Locate the cell with the specified text and output its (x, y) center coordinate. 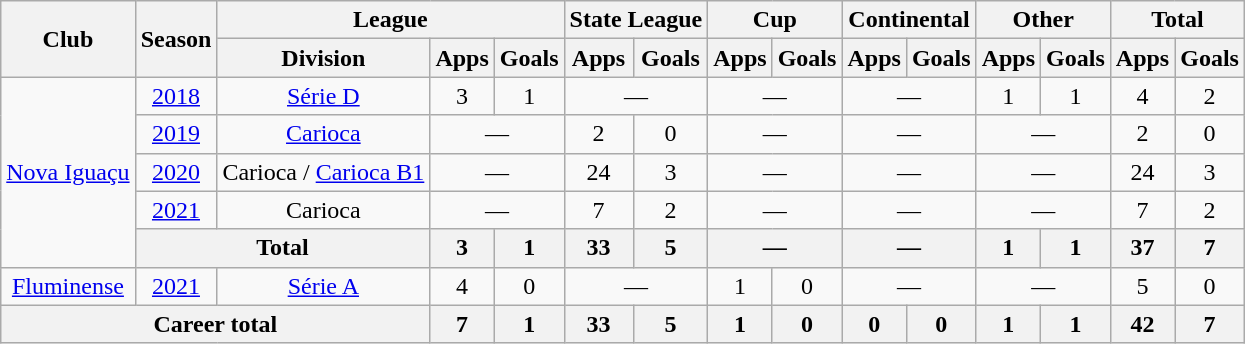
Carioca / Carioca B1 (324, 172)
League (390, 20)
Série D (324, 96)
State League (636, 20)
Career total (216, 324)
Division (324, 58)
Série A (324, 286)
Cup (775, 20)
Club (68, 39)
37 (1142, 248)
Fluminense (68, 286)
42 (1142, 324)
Continental (909, 20)
2019 (176, 134)
Nova Iguaçu (68, 172)
2020 (176, 172)
2018 (176, 96)
Other (1043, 20)
Season (176, 39)
